Find where the given text appears and provide that cell's center as (X, Y) coordinate. 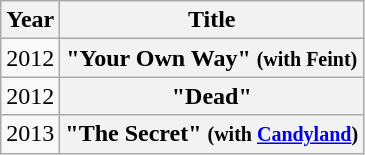
"Your Own Way" (with Feint) (212, 58)
"Dead" (212, 96)
"The Secret" (with Candyland) (212, 134)
Title (212, 20)
2013 (30, 134)
Year (30, 20)
